Determine the [x, y] coordinate at the center of the cell enclosing the given text.  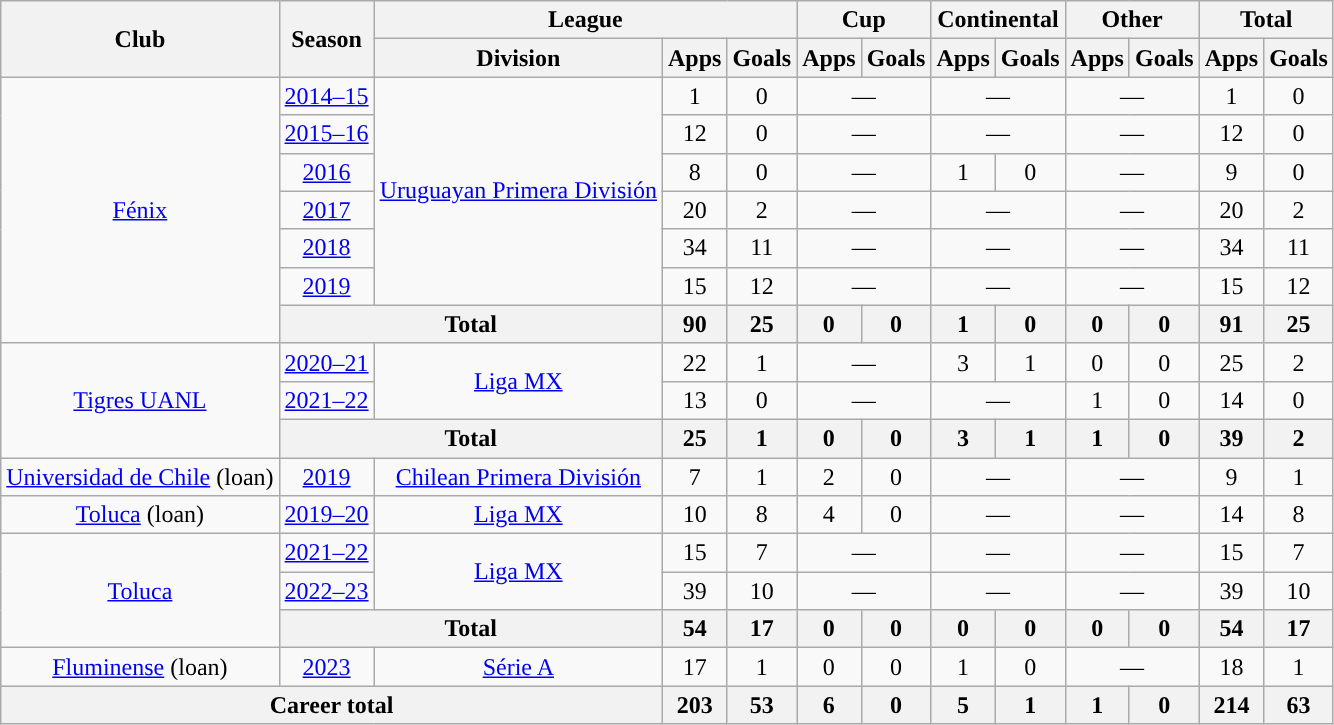
Toluca [140, 591]
22 [694, 362]
Continental [998, 20]
214 [1231, 705]
2014–15 [326, 96]
5 [963, 705]
Division [518, 58]
2018 [326, 248]
63 [1299, 705]
Season [326, 39]
18 [1231, 667]
Série A [518, 667]
Club [140, 39]
90 [694, 324]
Other [1132, 20]
53 [762, 705]
2020–21 [326, 362]
91 [1231, 324]
4 [829, 515]
Uruguayan Primera División [518, 191]
Chilean Primera División [518, 477]
2019–20 [326, 515]
13 [694, 400]
6 [829, 705]
2017 [326, 210]
2023 [326, 667]
Fénix [140, 210]
Tigres UANL [140, 400]
2022–23 [326, 591]
Fluminense (loan) [140, 667]
Universidad de Chile (loan) [140, 477]
Career total [332, 705]
2016 [326, 172]
League [586, 20]
Cup [864, 20]
2015–16 [326, 134]
Toluca (loan) [140, 515]
203 [694, 705]
